For the text-containing cell, return its midpoint in (X, Y) coordinate format. 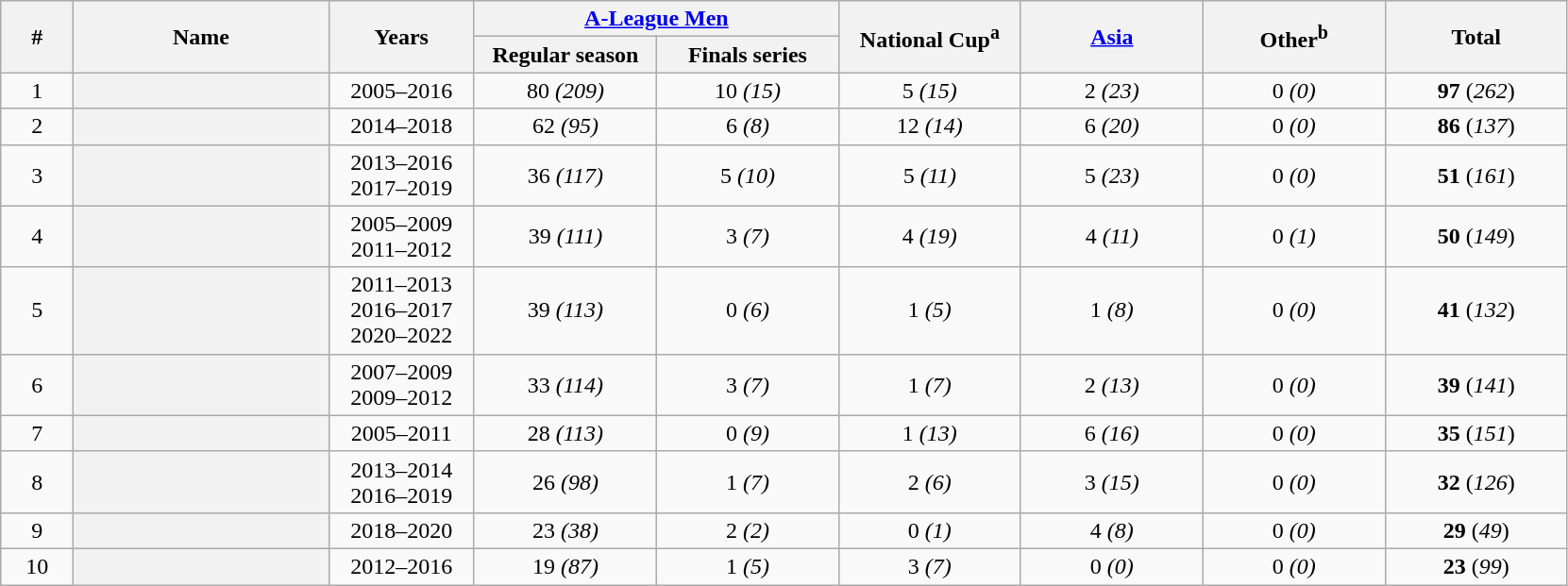
2013–20162017–2019 (401, 176)
2007–20092009–2012 (401, 385)
26 (98) (565, 481)
2005–20092011–2012 (401, 236)
62 (95) (565, 126)
# (38, 37)
1 (38, 91)
6 (16) (1112, 433)
97 (262) (1476, 91)
80 (209) (565, 91)
39 (111) (565, 236)
8 (38, 481)
2014–2018 (401, 126)
12 (14) (929, 126)
5 (23) (1112, 176)
33 (114) (565, 385)
Otherb (1293, 37)
2011–20132016–20172020–2022 (401, 310)
2 (2) (748, 530)
5 (11) (929, 176)
50 (149) (1476, 236)
5 (38, 310)
Asia (1112, 37)
10 (15) (748, 91)
A-League Men (656, 19)
19 (87) (565, 566)
10 (38, 566)
Total (1476, 37)
28 (113) (565, 433)
23 (38) (565, 530)
1 (8) (1112, 310)
2 (38, 126)
5 (10) (748, 176)
1 (13) (929, 433)
39 (113) (565, 310)
36 (117) (565, 176)
National Cupa (929, 37)
Name (201, 37)
Regular season (565, 55)
2 (23) (1112, 91)
23 (99) (1476, 566)
4 (19) (929, 236)
3 (15) (1112, 481)
5 (15) (929, 91)
0 (9) (748, 433)
2013–20142016–2019 (401, 481)
29 (49) (1476, 530)
41 (132) (1476, 310)
0 (6) (748, 310)
2005–2011 (401, 433)
2012–2016 (401, 566)
51 (161) (1476, 176)
Finals series (748, 55)
7 (38, 433)
6 (20) (1112, 126)
86 (137) (1476, 126)
4 (11) (1112, 236)
4 (38, 236)
35 (151) (1476, 433)
4 (8) (1112, 530)
6 (8) (748, 126)
9 (38, 530)
6 (38, 385)
2 (6) (929, 481)
Years (401, 37)
2 (13) (1112, 385)
2005–2016 (401, 91)
2018–2020 (401, 530)
3 (38, 176)
39 (141) (1476, 385)
32 (126) (1476, 481)
